Pinpoint the cell where the given text exists, returning its (x, y) midpoint coordinate. 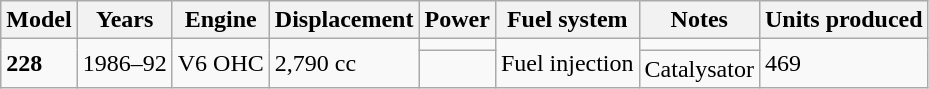
Displacement (344, 20)
Engine (220, 20)
Notes (699, 20)
2,790 cc (344, 64)
469 (844, 64)
Catalysator (699, 69)
Units produced (844, 20)
Model (39, 20)
228 (39, 64)
Fuel injection (567, 64)
Power (457, 20)
Fuel system (567, 20)
1986–92 (124, 64)
V6 OHC (220, 64)
Years (124, 20)
